Scan for the cell matching the given text and deliver its (x, y) coordinate at center. 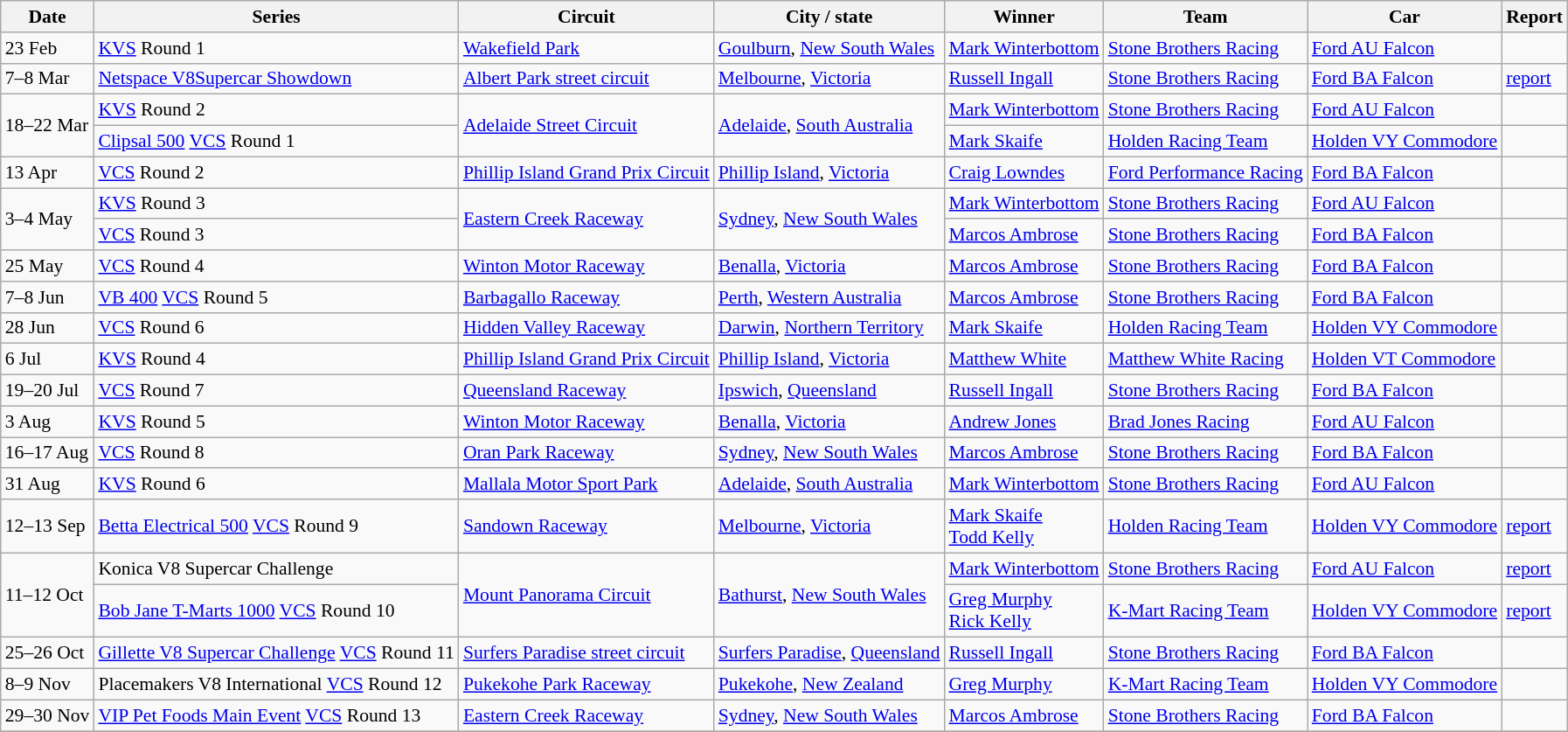
Holden VT Commodore (1405, 359)
Date (47, 17)
28 Jun (47, 328)
KVS Round 4 (276, 359)
KVS Round 3 (276, 204)
VCS Round 6 (276, 328)
Bathurst, New South Wales (829, 595)
Greg MurphyRick Kelly (1024, 610)
KVS Round 6 (276, 485)
VCS Round 8 (276, 453)
19–20 Jul (47, 391)
Pukekohe Park Raceway (586, 685)
Pukekohe, New Zealand (829, 685)
Goulburn, New South Wales (829, 48)
Surfers Paradise street circuit (586, 653)
23 Feb (47, 48)
Series (276, 17)
Mount Panorama Circuit (586, 595)
Placemakers V8 International VCS Round 12 (276, 685)
Adelaide Street Circuit (586, 126)
VIP Pet Foods Main Event VCS Round 13 (276, 715)
13 Apr (47, 172)
Matthew White Racing (1206, 359)
Andrew Jones (1024, 422)
Darwin, Northern Territory (829, 328)
Mallala Motor Sport Park (586, 485)
KVS Round 5 (276, 422)
25–26 Oct (47, 653)
16–17 Aug (47, 453)
7–8 Mar (47, 79)
VCS Round 7 (276, 391)
Albert Park street circuit (586, 79)
Barbagallo Raceway (586, 297)
VCS Round 3 (276, 235)
Perth, Western Australia (829, 297)
25 May (47, 266)
Report (1535, 17)
Bob Jane T-Marts 1000 VCS Round 10 (276, 610)
KVS Round 1 (276, 48)
12–13 Sep (47, 526)
Konica V8 Supercar Challenge (276, 568)
6 Jul (47, 359)
Greg Murphy (1024, 685)
18–22 Mar (47, 126)
Team (1206, 17)
Circuit (586, 17)
KVS Round 2 (276, 110)
3–4 May (47, 219)
Car (1405, 17)
11–12 Oct (47, 595)
Sandown Raceway (586, 526)
VB 400 VCS Round 5 (276, 297)
Queensland Raceway (586, 391)
Ipswich, Queensland (829, 391)
8–9 Nov (47, 685)
Craig Lowndes (1024, 172)
Matthew White (1024, 359)
Oran Park Raceway (586, 453)
Winner (1024, 17)
Wakefield Park (586, 48)
Surfers Paradise, Queensland (829, 653)
VCS Round 4 (276, 266)
Brad Jones Racing (1206, 422)
3 Aug (47, 422)
7–8 Jun (47, 297)
Clipsal 500 VCS Round 1 (276, 142)
Mark Skaife Todd Kelly (1024, 526)
29–30 Nov (47, 715)
Gillette V8 Supercar Challenge VCS Round 11 (276, 653)
Ford Performance Racing (1206, 172)
Netspace V8Supercar Showdown (276, 79)
Hidden Valley Raceway (586, 328)
31 Aug (47, 485)
VCS Round 2 (276, 172)
City / state (829, 17)
Betta Electrical 500 VCS Round 9 (276, 526)
